Return the (x, y) coordinate for the center point of the cell that contains the specified text.  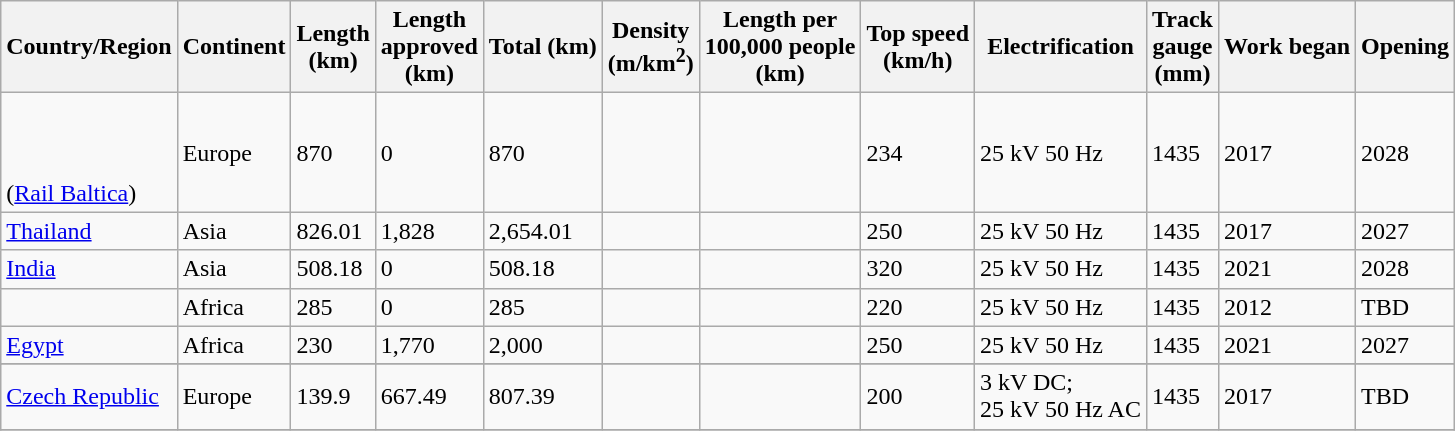
Length per100,000 people(km) (780, 47)
1,770 (429, 345)
Egypt (89, 345)
826.01 (333, 231)
807.39 (542, 396)
Thailand (89, 231)
Top speed(km/h) (918, 47)
Trackgauge(mm) (1182, 47)
Density(m/km2) (650, 47)
Total (km) (542, 47)
2012 (1286, 307)
Continent (234, 47)
(Rail Baltica) (89, 152)
320 (918, 269)
139.9 (333, 396)
Opening (1406, 47)
1,828 (429, 231)
3 kV DC; 25 kV 50 Hz AC (1061, 396)
Length(km) (333, 47)
Work began (1286, 47)
India (89, 269)
Electrification (1061, 47)
Lengthapproved(km) (429, 47)
2,000 (542, 345)
220 (918, 307)
234 (918, 152)
200 (918, 396)
667.49 (429, 396)
2,654.01 (542, 231)
230 (333, 345)
Czech Republic (89, 396)
Country/Region (89, 47)
